Return the (X, Y) coordinate for the center point of the cell that contains the specified text.  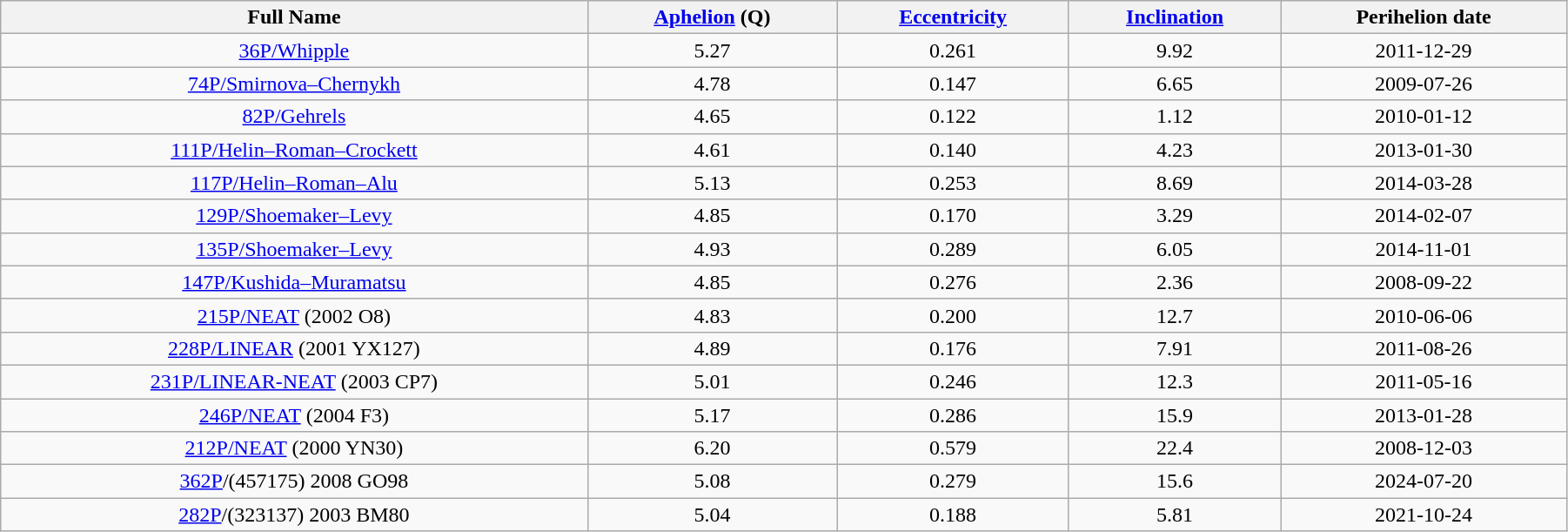
0.200 (954, 315)
4.83 (712, 315)
2013-01-28 (1424, 415)
8.69 (1175, 183)
147P/Kushida–Muramatsu (294, 282)
5.13 (712, 183)
135P/Shoemaker–Levy (294, 249)
2008-12-03 (1424, 448)
12.3 (1175, 381)
2011-05-16 (1424, 381)
0.188 (954, 515)
215P/NEAT (2002 O8) (294, 315)
0.170 (954, 216)
6.05 (1175, 249)
246P/NEAT (2004 F3) (294, 415)
12.7 (1175, 315)
2014-03-28 (1424, 183)
2008-09-22 (1424, 282)
82P/Gehrels (294, 117)
1.12 (1175, 117)
0.122 (954, 117)
5.04 (712, 515)
4.89 (712, 348)
3.29 (1175, 216)
0.279 (954, 481)
0.261 (954, 51)
2014-02-07 (1424, 216)
9.92 (1175, 51)
4.65 (712, 117)
5.81 (1175, 515)
5.08 (712, 481)
Aphelion (Q) (712, 17)
5.01 (712, 381)
117P/Helin–Roman–Alu (294, 183)
4.23 (1175, 150)
Full Name (294, 17)
2010-06-06 (1424, 315)
15.9 (1175, 415)
2014-11-01 (1424, 249)
2009-07-26 (1424, 84)
Inclination (1175, 17)
212P/NEAT (2000 YN30) (294, 448)
129P/Shoemaker–Levy (294, 216)
2021-10-24 (1424, 515)
0.147 (954, 84)
0.276 (954, 282)
2010-01-12 (1424, 117)
0.253 (954, 183)
4.61 (712, 150)
Eccentricity (954, 17)
5.17 (712, 415)
111P/Helin–Roman–Crockett (294, 150)
6.20 (712, 448)
0.176 (954, 348)
2011-12-29 (1424, 51)
36P/Whipple (294, 51)
0.579 (954, 448)
4.93 (712, 249)
5.27 (712, 51)
0.140 (954, 150)
2013-01-30 (1424, 150)
74P/Smirnova–Chernykh (294, 84)
0.286 (954, 415)
Perihelion date (1424, 17)
2011-08-26 (1424, 348)
15.6 (1175, 481)
362P/(457175) 2008 GO98 (294, 481)
6.65 (1175, 84)
231P/LINEAR-NEAT (2003 CP7) (294, 381)
228P/LINEAR (2001 YX127) (294, 348)
0.289 (954, 249)
7.91 (1175, 348)
4.78 (712, 84)
2.36 (1175, 282)
2024-07-20 (1424, 481)
0.246 (954, 381)
22.4 (1175, 448)
282P/(323137) 2003 BM80 (294, 515)
